Search for the cell housing the specified text and yield its [X, Y] center coordinate. 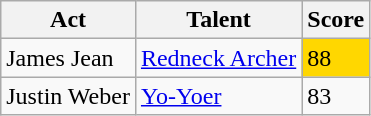
James Jean [68, 58]
Justin Weber [68, 96]
Act [68, 20]
Redneck Archer [218, 58]
83 [336, 96]
Talent [218, 20]
Score [336, 20]
88 [336, 58]
Yo-Yoer [218, 96]
